Return the (x, y) coordinate for the center point of the cell that contains the specified text.  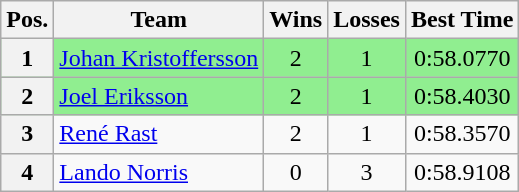
0:58.9108 (462, 172)
Team (159, 20)
Losses (367, 20)
Best Time (462, 20)
0:58.0770 (462, 58)
Wins (296, 20)
0:58.4030 (462, 96)
0 (296, 172)
Pos. (28, 20)
Joel Eriksson (159, 96)
0:58.3570 (462, 134)
Lando Norris (159, 172)
René Rast (159, 134)
4 (28, 172)
Johan Kristoffersson (159, 58)
